Identify which cell holds the provided text, then report its [x, y] central coordinate. 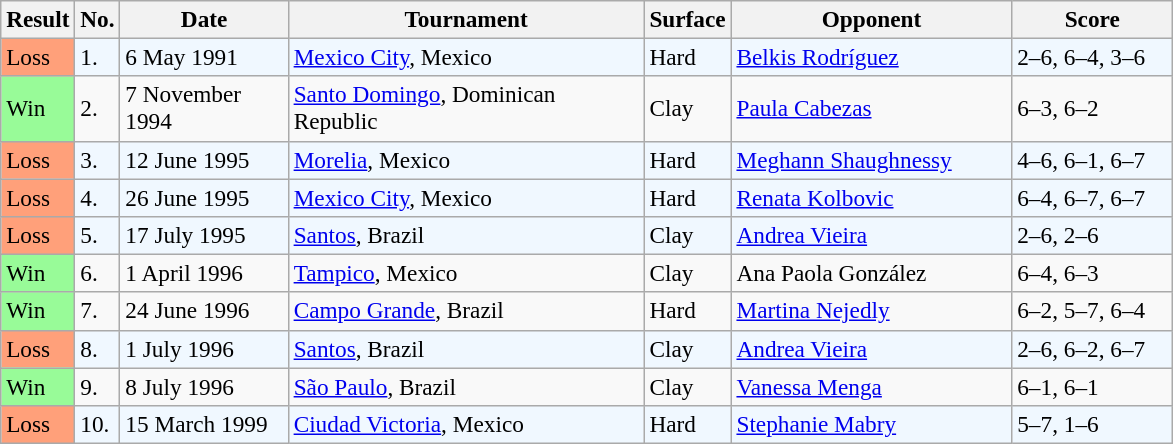
2–6, 6–4, 3–6 [1092, 57]
Score [1092, 19]
6–4, 6–3 [1092, 273]
7. [98, 311]
26 June 1995 [204, 197]
Tampico, Mexico [466, 273]
6–2, 5–7, 6–4 [1092, 311]
6. [98, 273]
10. [98, 424]
8. [98, 349]
12 June 1995 [204, 160]
3. [98, 160]
4–6, 6–1, 6–7 [1092, 160]
Santo Domingo, Dominican Republic [466, 108]
15 March 1999 [204, 424]
8 July 1996 [204, 386]
São Paulo, Brazil [466, 386]
24 June 1996 [204, 311]
6–3, 6–2 [1092, 108]
6–4, 6–7, 6–7 [1092, 197]
5–7, 1–6 [1092, 424]
7 November 1994 [204, 108]
17 July 1995 [204, 235]
5. [98, 235]
No. [98, 19]
4. [98, 197]
Renata Kolbovic [872, 197]
Ciudad Victoria, Mexico [466, 424]
Martina Nejedly [872, 311]
2–6, 6–2, 6–7 [1092, 349]
Ana Paola González [872, 273]
6–1, 6–1 [1092, 386]
Opponent [872, 19]
2. [98, 108]
1 April 1996 [204, 273]
Date [204, 19]
Campo Grande, Brazil [466, 311]
Vanessa Menga [872, 386]
Meghann Shaughnessy [872, 160]
Result [38, 19]
Surface [688, 19]
Belkis Rodríguez [872, 57]
2–6, 2–6 [1092, 235]
Tournament [466, 19]
1 July 1996 [204, 349]
9. [98, 386]
Stephanie Mabry [872, 424]
1. [98, 57]
Paula Cabezas [872, 108]
6 May 1991 [204, 57]
Morelia, Mexico [466, 160]
